Identify which cell holds the provided text, then report its [X, Y] central coordinate. 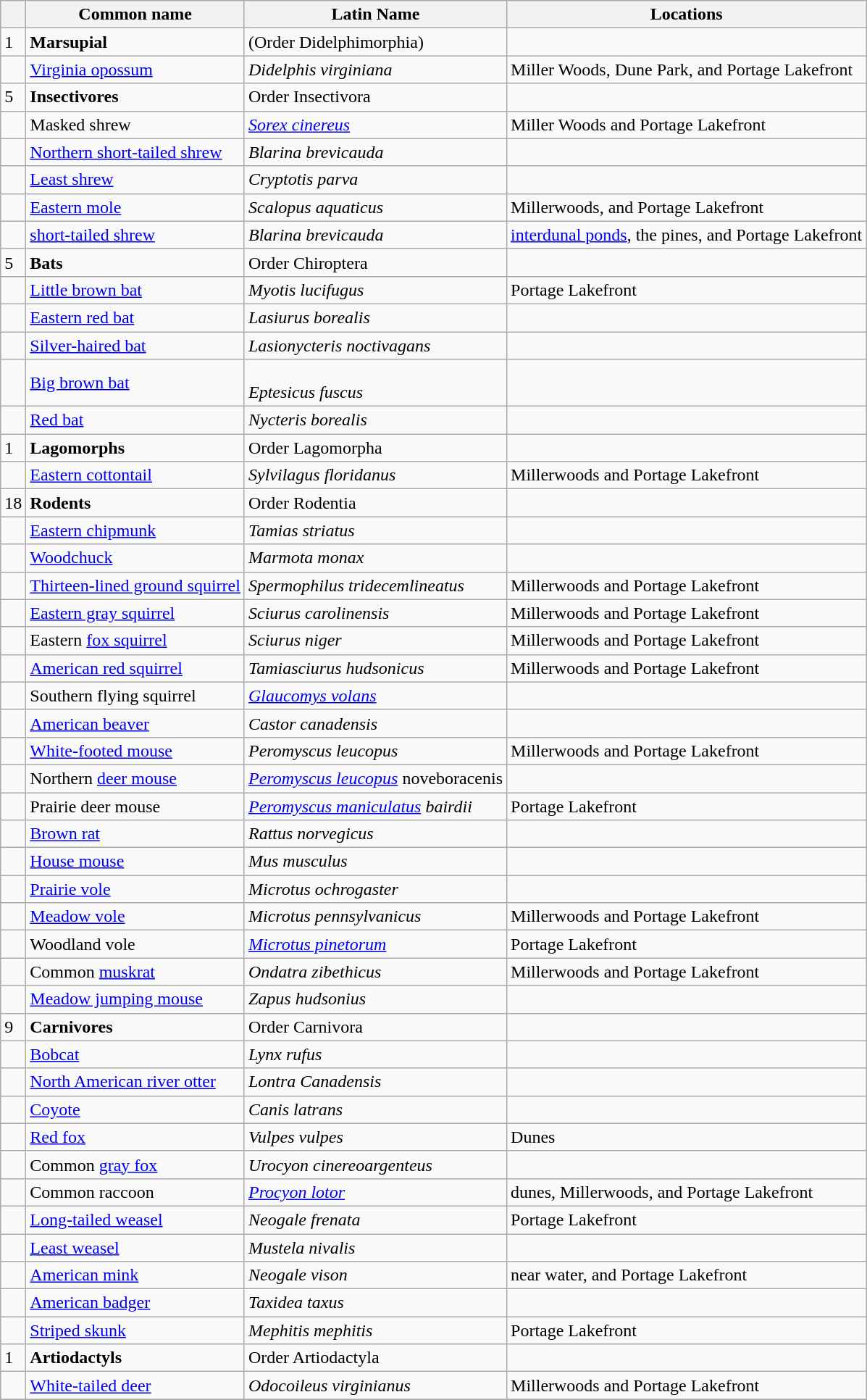
Peromyscus leucopus noveboracenis [375, 778]
Order Lagomorpha [375, 448]
Eastern mole [135, 207]
Neogale vison [375, 1275]
Myotis lucifugus [375, 290]
Southern flying squirrel [135, 696]
Rodents [135, 503]
9 [13, 1027]
(Order Didelphimorphia) [375, 42]
Northern short-tailed shrew [135, 152]
Peromyscus maniculatus bairdii [375, 807]
Cryptotis parva [375, 180]
Glaucomys volans [375, 696]
Meadow vole [135, 917]
Red fox [135, 1137]
Big brown bat [135, 383]
Microtus pennsylvanicus [375, 917]
near water, and Portage Lakefront [687, 1275]
Bats [135, 262]
Marsupial [135, 42]
Taxidea taxus [375, 1303]
Tamias striatus [375, 530]
Miller Woods, Dune Park, and Portage Lakefront [687, 70]
short-tailed shrew [135, 235]
Prairie vole [135, 889]
Least shrew [135, 180]
American badger [135, 1303]
Red bat [135, 420]
Masked shrew [135, 125]
White-tailed deer [135, 1386]
Scalopus aquaticus [375, 207]
Mephitis mephitis [375, 1330]
House mouse [135, 862]
Order Rodentia [375, 503]
Common name [135, 14]
Sciurus niger [375, 641]
Coyote [135, 1109]
18 [13, 503]
Woodchuck [135, 558]
Woodland vole [135, 944]
Order Insectivora [375, 97]
Meadow jumping mouse [135, 999]
Order Chiroptera [375, 262]
Microtus pinetorum [375, 944]
Locations [687, 14]
Brown rat [135, 834]
Peromyscus leucopus [375, 751]
American red squirrel [135, 668]
Rattus norvegicus [375, 834]
Silver-haired bat [135, 346]
Neogale frenata [375, 1220]
Procyon lotor [375, 1192]
Dunes [687, 1137]
Zapus hudsonius [375, 999]
Ondatra zibethicus [375, 972]
Least weasel [135, 1247]
Marmota monax [375, 558]
Eastern cottontail [135, 475]
Didelphis virginiana [375, 70]
Sylvilagus floridanus [375, 475]
Order Artiodactyla [375, 1358]
dunes, Millerwoods, and Portage Lakefront [687, 1192]
Insectivores [135, 97]
Little brown bat [135, 290]
Vulpes vulpes [375, 1137]
Castor canadensis [375, 723]
Lagomorphs [135, 448]
American beaver [135, 723]
Virginia opossum [135, 70]
Eptesicus fuscus [375, 383]
Sciurus carolinensis [375, 613]
Long-tailed weasel [135, 1220]
Eastern gray squirrel [135, 613]
Common raccoon [135, 1192]
Bobcat [135, 1054]
Canis latrans [375, 1109]
Thirteen-lined ground squirrel [135, 586]
Carnivores [135, 1027]
Tamiasciurus hudsonicus [375, 668]
Artiodactyls [135, 1358]
Common gray fox [135, 1164]
American mink [135, 1275]
Lynx rufus [375, 1054]
Nycteris borealis [375, 420]
Spermophilus tridecemlineatus [375, 586]
Urocyon cinereoargenteus [375, 1164]
Prairie deer mouse [135, 807]
White-footed mouse [135, 751]
Lasiurus borealis [375, 317]
Mus musculus [375, 862]
Order Carnivora [375, 1027]
Millerwoods, and Portage Lakefront [687, 207]
Odocoileus virginianus [375, 1386]
Eastern red bat [135, 317]
Sorex cinereus [375, 125]
Lontra Canadensis [375, 1082]
North American river otter [135, 1082]
Microtus ochrogaster [375, 889]
Eastern chipmunk [135, 530]
Latin Name [375, 14]
Eastern fox squirrel [135, 641]
Striped skunk [135, 1330]
Mustela nivalis [375, 1247]
Miller Woods and Portage Lakefront [687, 125]
Lasionycteris noctivagans [375, 346]
interdunal ponds, the pines, and Portage Lakefront [687, 235]
Northern deer mouse [135, 778]
Common muskrat [135, 972]
